For the text-containing cell, return its midpoint in (x, y) coordinate format. 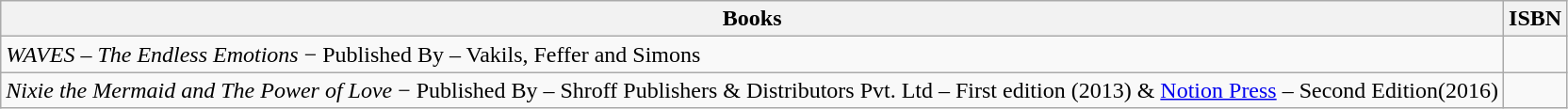
Books (752, 19)
ISBN (1536, 19)
WAVES – The Endless Emotions − Published By – Vakils, Feffer and Simons (752, 54)
